Return (X, Y) of the center of cell containing provided text 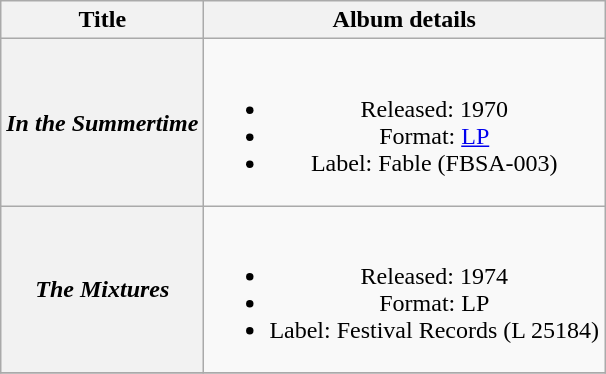
In the Summertime (102, 122)
Released: 1970Format: LPLabel: Fable (FBSA-003) (404, 122)
Title (102, 20)
Released: 1974Format: LPLabel: Festival Records (L 25184) (404, 290)
The Mixtures (102, 290)
Album details (404, 20)
